Locate the cell with the specified text and output its (x, y) center coordinate. 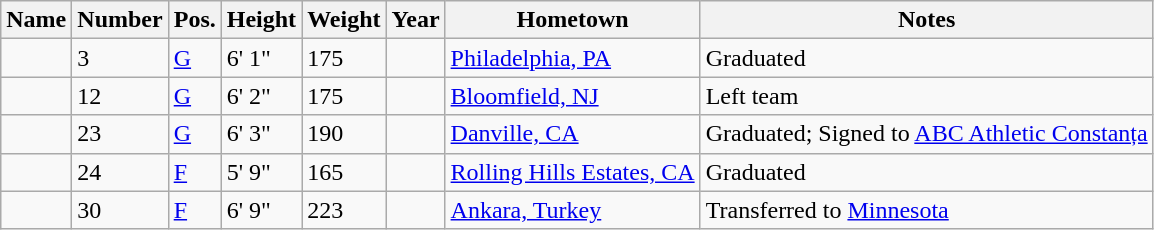
Weight (344, 20)
Notes (926, 20)
Height (261, 20)
30 (120, 210)
Danville, CA (572, 134)
6' 9" (261, 210)
Number (120, 20)
Transferred to Minnesota (926, 210)
165 (344, 172)
Year (416, 20)
6' 1" (261, 58)
Ankara, Turkey (572, 210)
Pos. (194, 20)
Philadelphia, PA (572, 58)
Graduated; Signed to ABC Athletic Constanța (926, 134)
Hometown (572, 20)
24 (120, 172)
23 (120, 134)
Rolling Hills Estates, CA (572, 172)
223 (344, 210)
12 (120, 96)
Bloomfield, NJ (572, 96)
190 (344, 134)
Left team (926, 96)
6' 3" (261, 134)
3 (120, 58)
5' 9" (261, 172)
Name (36, 20)
6' 2" (261, 96)
